Pinpoint the cell where the given text exists, returning its [x, y] midpoint coordinate. 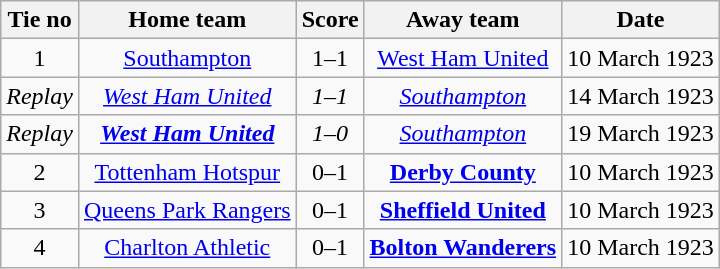
Score [330, 20]
Charlton Athletic [187, 248]
Tie no [40, 20]
Away team [463, 20]
Queens Park Rangers [187, 210]
2 [40, 172]
1–0 [330, 134]
19 March 1923 [641, 134]
4 [40, 248]
Sheffield United [463, 210]
14 March 1923 [641, 96]
3 [40, 210]
1 [40, 58]
Date [641, 20]
Derby County [463, 172]
Bolton Wanderers [463, 248]
Tottenham Hotspur [187, 172]
Home team [187, 20]
